Capture the cell that displays the provided text and extract its [x, y] central coordinate. 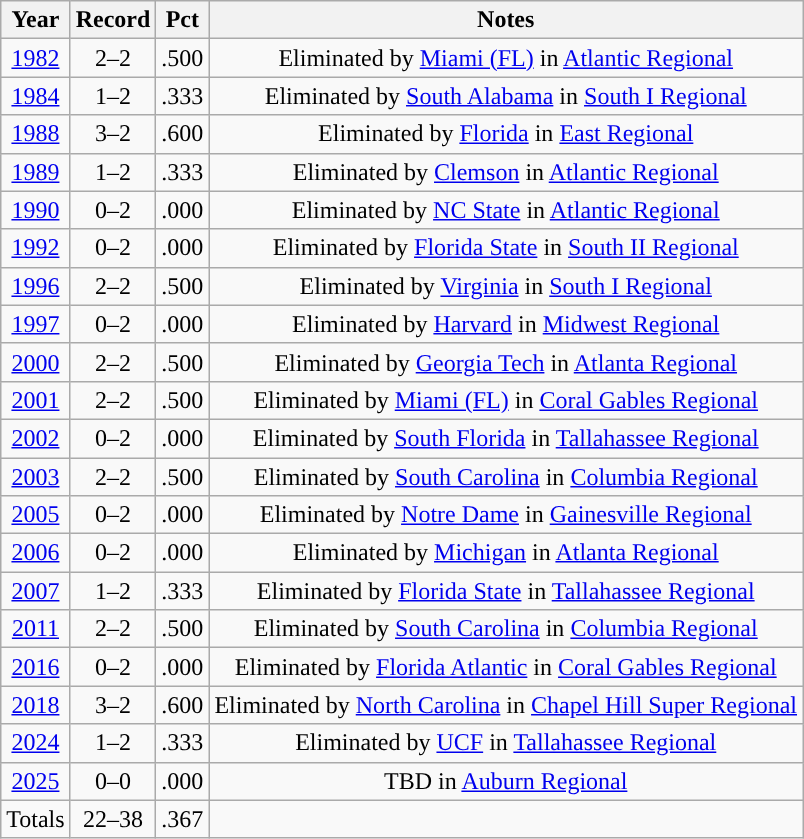
Pct [182, 20]
Totals [36, 819]
Eliminated by Florida State in South II Regional [506, 248]
0–0 [113, 781]
Eliminated by Harvard in Midwest Regional [506, 324]
Eliminated by Clemson in Atlantic Regional [506, 172]
1989 [36, 172]
1988 [36, 134]
2000 [36, 362]
1992 [36, 248]
Eliminated by UCF in Tallahassee Regional [506, 743]
1996 [36, 286]
TBD in Auburn Regional [506, 781]
Eliminated by South Florida in Tallahassee Regional [506, 438]
Eliminated by Miami (FL) in Coral Gables Regional [506, 400]
Year [36, 20]
1997 [36, 324]
Eliminated by NC State in Atlantic Regional [506, 210]
2002 [36, 438]
1982 [36, 58]
Eliminated by Notre Dame in Gainesville Regional [506, 515]
2024 [36, 743]
Eliminated by Florida State in Tallahassee Regional [506, 591]
Eliminated by Florida Atlantic in Coral Gables Regional [506, 667]
1984 [36, 96]
2025 [36, 781]
2007 [36, 591]
2011 [36, 629]
2018 [36, 705]
Eliminated by North Carolina in Chapel Hill Super Regional [506, 705]
Eliminated by South Alabama in South I Regional [506, 96]
2006 [36, 553]
Eliminated by Georgia Tech in Atlanta Regional [506, 362]
Notes [506, 20]
2016 [36, 667]
Record [113, 20]
Eliminated by Michigan in Atlanta Regional [506, 553]
1990 [36, 210]
.367 [182, 819]
Eliminated by Florida in East Regional [506, 134]
2005 [36, 515]
2003 [36, 477]
2001 [36, 400]
Eliminated by Miami (FL) in Atlantic Regional [506, 58]
22–38 [113, 819]
Eliminated by Virginia in South I Regional [506, 286]
